Extract the [x, y] coordinate from the center of the cell holding the provided text.  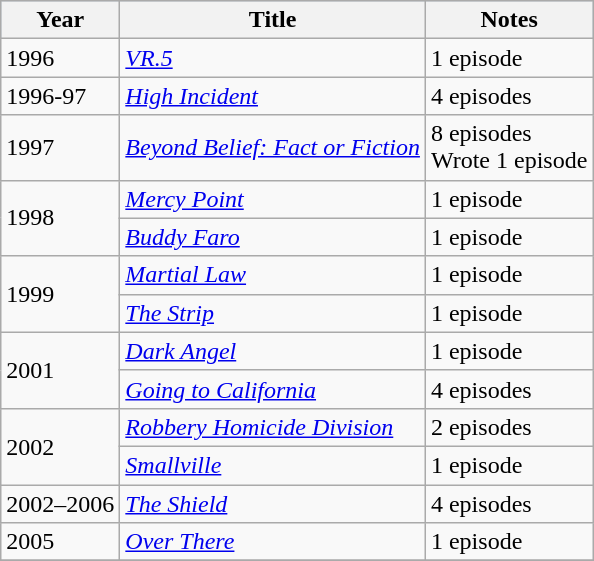
Going to California [273, 389]
8 episodesWrote 1 episode [508, 148]
Buddy Faro [273, 237]
High Incident [273, 96]
Robbery Homicide Division [273, 427]
Year [60, 20]
2002 [60, 446]
2005 [60, 542]
1997 [60, 148]
1996 [60, 58]
The Strip [273, 313]
Martial Law [273, 275]
1998 [60, 218]
Over There [273, 542]
Title [273, 20]
2001 [60, 370]
Dark Angel [273, 351]
The Shield [273, 503]
Mercy Point [273, 199]
1996-97 [60, 96]
1999 [60, 294]
2 episodes [508, 427]
Beyond Belief: Fact or Fiction [273, 148]
VR.5 [273, 58]
Smallville [273, 465]
Notes [508, 20]
2002–2006 [60, 503]
